Extract the (x, y) coordinate from the center of the cell holding the provided text.  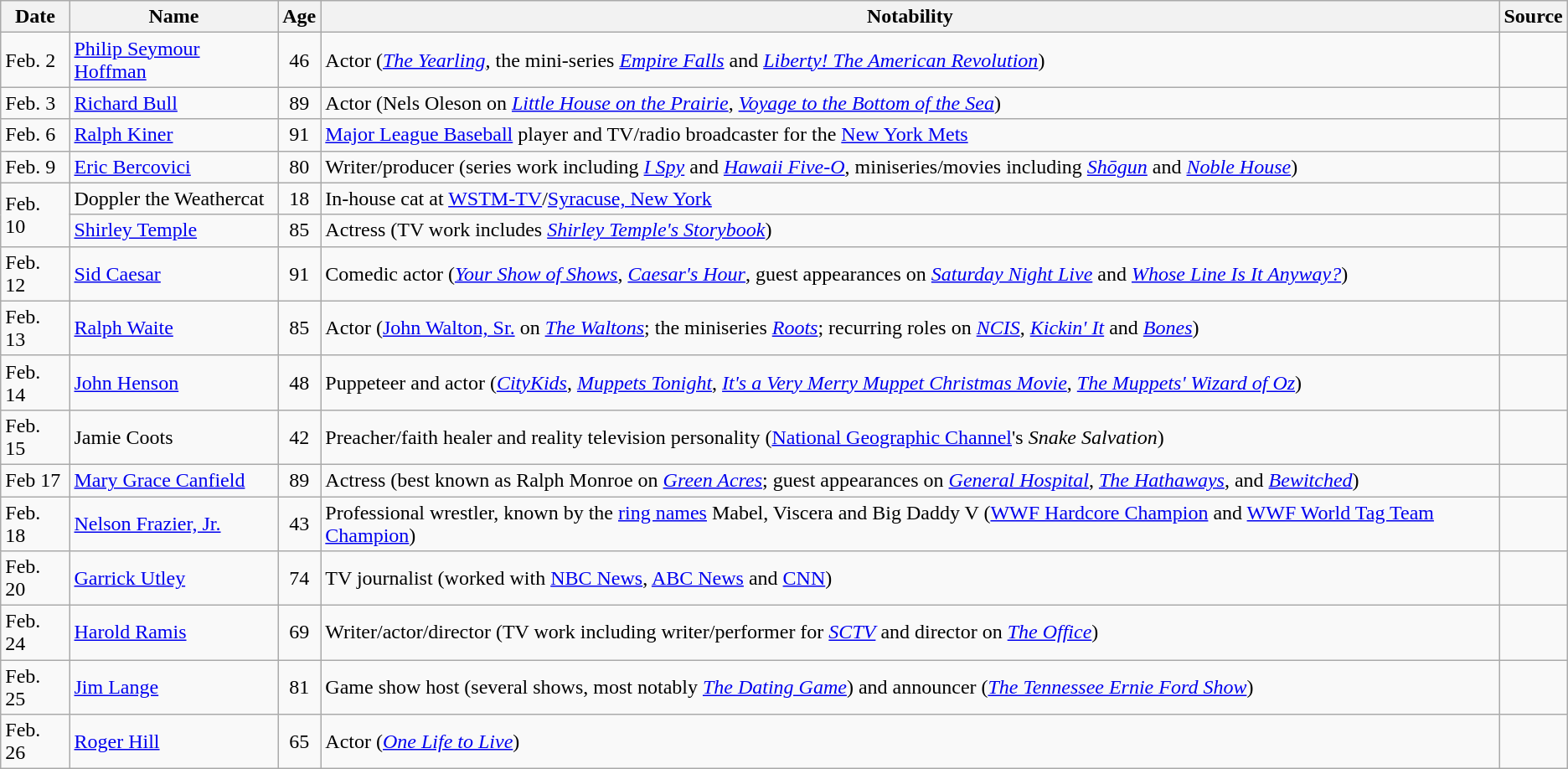
18 (300, 199)
Feb. 2 (35, 60)
Roger Hill (174, 742)
John Henson (174, 382)
Feb. 6 (35, 135)
Feb. 14 (35, 382)
42 (300, 437)
48 (300, 382)
Harold Ramis (174, 633)
46 (300, 60)
81 (300, 687)
Shirley Temple (174, 230)
Professional wrestler, known by the ring names Mabel, Viscera and Big Daddy V (WWF Hardcore Champion and WWF World Tag Team Champion) (910, 523)
Eric Bercovici (174, 167)
69 (300, 633)
Feb. 25 (35, 687)
Actor (Nels Oleson on Little House on the Prairie, Voyage to the Bottom of the Sea) (910, 103)
Feb. 3 (35, 103)
Philip Seymour Hoffman (174, 60)
Age (300, 17)
Feb. 10 (35, 214)
Actor (One Life to Live) (910, 742)
Writer/actor/director (TV work including writer/performer for SCTV and director on The Office) (910, 633)
Garrick Utley (174, 578)
Actor (John Walton, Sr. on The Waltons; the miniseries Roots; recurring roles on NCIS, Kickin' It and Bones) (910, 328)
Mary Grace Canfield (174, 480)
Jamie Coots (174, 437)
Sid Caesar (174, 273)
Feb. 26 (35, 742)
Actress (best known as Ralph Monroe on Green Acres; guest appearances on General Hospital, The Hathaways, and Bewitched) (910, 480)
65 (300, 742)
Name (174, 17)
Game show host (several shows, most notably The Dating Game) and announcer (The Tennessee Ernie Ford Show) (910, 687)
TV journalist (worked with NBC News, ABC News and CNN) (910, 578)
80 (300, 167)
74 (300, 578)
Comedic actor (Your Show of Shows, Caesar's Hour, guest appearances on Saturday Night Live and Whose Line Is It Anyway?) (910, 273)
Notability (910, 17)
Feb. 18 (35, 523)
Source (1533, 17)
Preacher/faith healer and reality television personality (National Geographic Channel's Snake Salvation) (910, 437)
In-house cat at WSTM-TV/Syracuse, New York (910, 199)
Feb. 20 (35, 578)
Ralph Waite (174, 328)
Date (35, 17)
Jim Lange (174, 687)
Feb. 24 (35, 633)
Feb. 12 (35, 273)
Major League Baseball player and TV/radio broadcaster for the New York Mets (910, 135)
Feb. 13 (35, 328)
Doppler the Weathercat (174, 199)
43 (300, 523)
Puppeteer and actor (CityKids, Muppets Tonight, It's a Very Merry Muppet Christmas Movie, The Muppets' Wizard of Oz) (910, 382)
Nelson Frazier, Jr. (174, 523)
Richard Bull (174, 103)
Ralph Kiner (174, 135)
Writer/producer (series work including I Spy and Hawaii Five-O, miniseries/movies including Shōgun and Noble House) (910, 167)
Feb. 9 (35, 167)
Actor (The Yearling, the mini-series Empire Falls and Liberty! The American Revolution) (910, 60)
Feb. 15 (35, 437)
Actress (TV work includes Shirley Temple's Storybook) (910, 230)
Feb 17 (35, 480)
